Capture the cell that displays the provided text and extract its (X, Y) central coordinate. 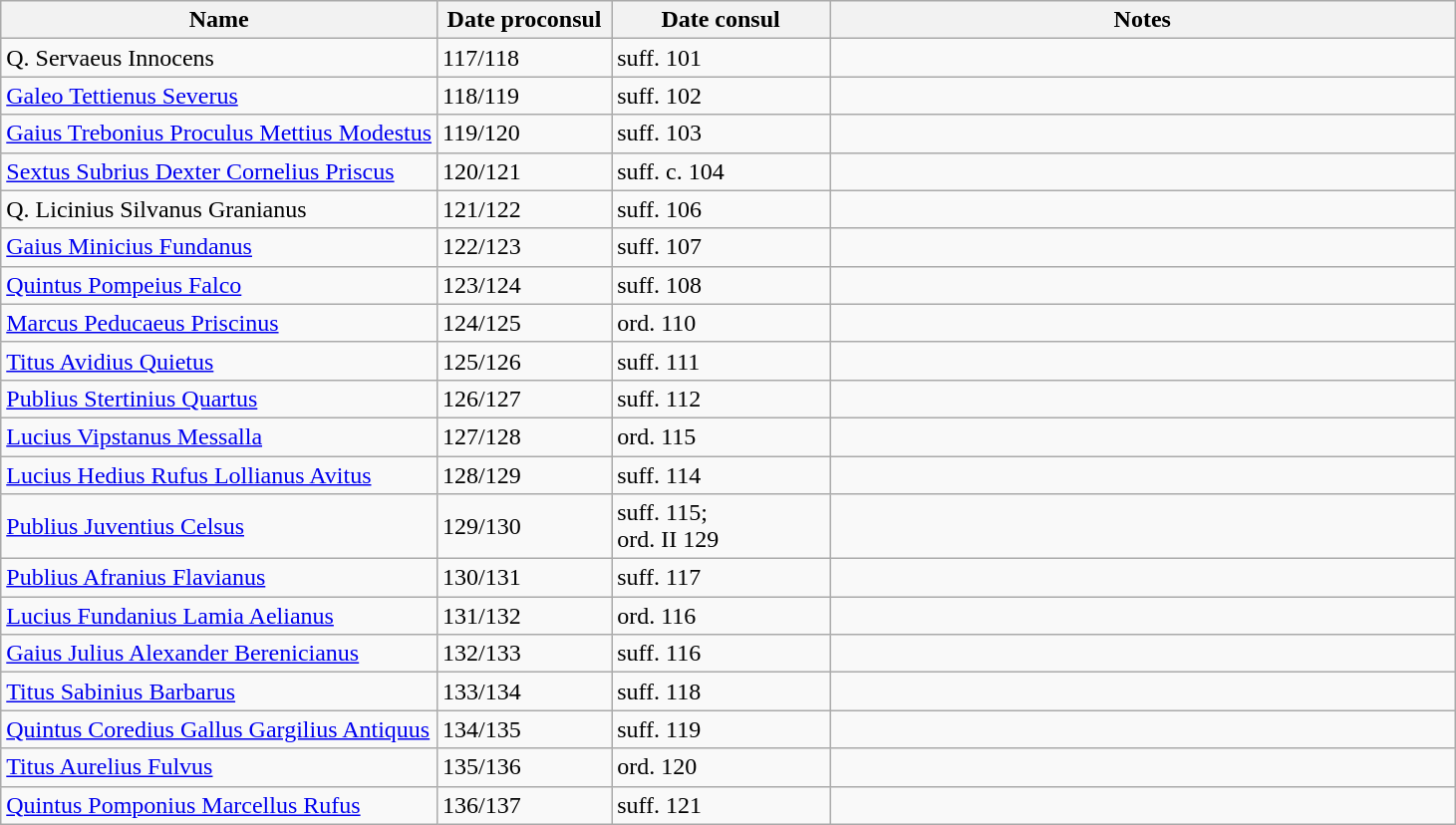
ord. 120 (722, 767)
121/122 (524, 209)
suff. 119 (722, 729)
Date proconsul (524, 20)
125/126 (524, 361)
suff. 115;ord. II 129 (722, 526)
Quintus Coredius Gallus Gargilius Antiquus (219, 729)
Name (219, 20)
suff. 102 (722, 96)
suff. 117 (722, 578)
ord. 110 (722, 323)
120/121 (524, 171)
Q. Servaeus Innocens (219, 58)
Gaius Minicius Fundanus (219, 247)
Lucius Vipstanus Messalla (219, 436)
Gaius Trebonius Proculus Mettius Modestus (219, 134)
134/135 (524, 729)
118/119 (524, 96)
117/118 (524, 58)
Notes (1142, 20)
124/125 (524, 323)
132/133 (524, 654)
suff. 116 (722, 654)
suff. 112 (722, 399)
Marcus Peducaeus Priscinus (219, 323)
suff. 107 (722, 247)
133/134 (524, 691)
suff. 106 (722, 209)
Publius Juventius Celsus (219, 526)
Gaius Julius Alexander Berenicianus (219, 654)
ord. 115 (722, 436)
suff. 108 (722, 285)
Titus Avidius Quietus (219, 361)
ord. 116 (722, 616)
suff. 101 (722, 58)
Q. Licinius Silvanus Granianus (219, 209)
suff. 114 (722, 475)
126/127 (524, 399)
suff. 103 (722, 134)
136/137 (524, 805)
122/123 (524, 247)
Galeo Tettienus Severus (219, 96)
Quintus Pomponius Marcellus Rufus (219, 805)
Titus Aurelius Fulvus (219, 767)
Date consul (722, 20)
127/128 (524, 436)
119/120 (524, 134)
131/132 (524, 616)
Sextus Subrius Dexter Cornelius Priscus (219, 171)
128/129 (524, 475)
Quintus Pompeius Falco (219, 285)
Lucius Hedius Rufus Lollianus Avitus (219, 475)
suff. c. 104 (722, 171)
suff. 118 (722, 691)
suff. 111 (722, 361)
Publius Stertinius Quartus (219, 399)
123/124 (524, 285)
suff. 121 (722, 805)
Lucius Fundanius Lamia Aelianus (219, 616)
Publius Afranius Flavianus (219, 578)
130/131 (524, 578)
Titus Sabinius Barbarus (219, 691)
135/136 (524, 767)
129/130 (524, 526)
